Capture the cell that displays the provided text and extract its [x, y] central coordinate. 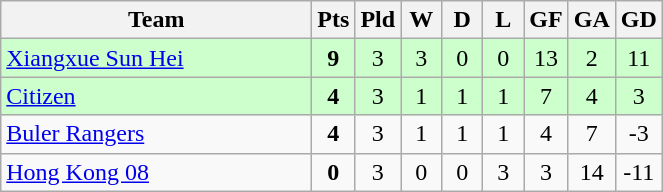
13 [546, 58]
GF [546, 20]
-3 [638, 134]
D [462, 20]
2 [592, 58]
Xiangxue Sun Hei [156, 58]
Citizen [156, 96]
Pld [378, 20]
L [504, 20]
Team [156, 20]
GA [592, 20]
11 [638, 58]
Hong Kong 08 [156, 172]
W [422, 20]
Buler Rangers [156, 134]
-11 [638, 172]
GD [638, 20]
9 [334, 58]
14 [592, 172]
Pts [334, 20]
